Search for the cell housing the specified text and yield its [x, y] center coordinate. 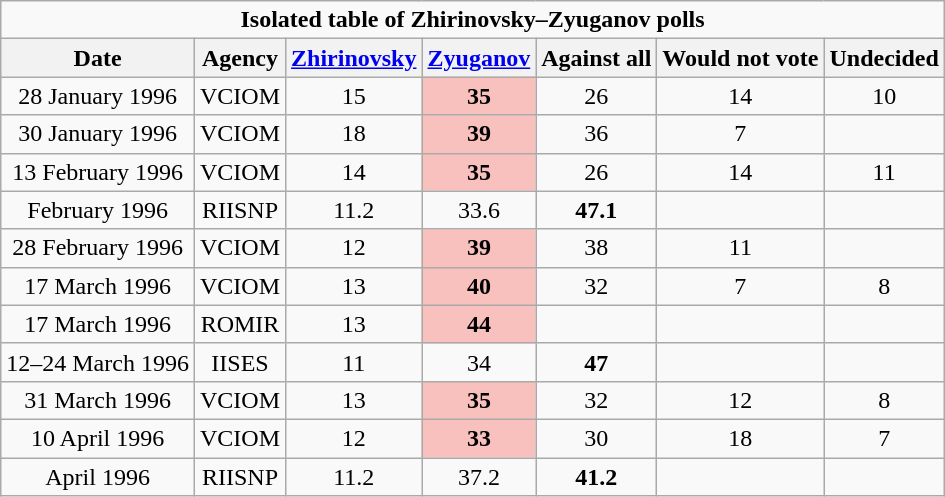
10 April 1996 [98, 438]
13 February 1996 [98, 172]
34 [479, 362]
30 January 1996 [98, 134]
12–24 March 1996 [98, 362]
ROMIR [240, 324]
28 January 1996 [98, 96]
10 [884, 96]
Isolated table of Zhirinovsky–Zyuganov polls [473, 20]
31 March 1996 [98, 400]
30 [596, 438]
Zhirinovsky [354, 58]
28 February 1996 [98, 248]
Undecided [884, 58]
40 [479, 286]
IISES [240, 362]
Would not vote [740, 58]
33 [479, 438]
36 [596, 134]
Agency [240, 58]
Zyuganov [479, 58]
33.6 [479, 210]
15 [354, 96]
Against all [596, 58]
April 1996 [98, 477]
Date [98, 58]
February 1996 [98, 210]
47 [596, 362]
37.2 [479, 477]
44 [479, 324]
38 [596, 248]
47.1 [596, 210]
41.2 [596, 477]
